For the text-containing cell, return its midpoint in [X, Y] coordinate format. 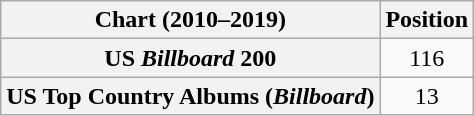
Position [427, 20]
13 [427, 96]
Chart (2010–2019) [190, 20]
US Billboard 200 [190, 58]
116 [427, 58]
US Top Country Albums (Billboard) [190, 96]
